For the text-containing cell, return its midpoint in (X, Y) coordinate format. 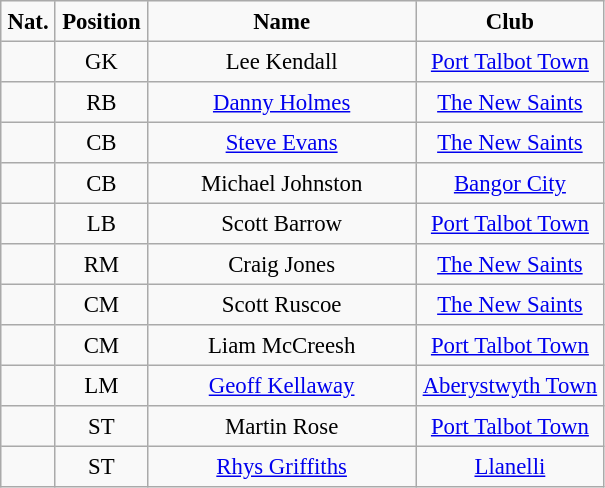
RM (101, 264)
GK (101, 61)
Danny Holmes (281, 102)
Bangor City (510, 183)
RB (101, 102)
Craig Jones (281, 264)
Rhys Griffiths (281, 466)
Scott Barrow (281, 223)
Llanelli (510, 466)
Nat. (28, 21)
Michael Johnston (281, 183)
LB (101, 223)
Martin Rose (281, 426)
Scott Ruscoe (281, 304)
Name (281, 21)
Aberystwyth Town (510, 385)
Club (510, 21)
Geoff Kellaway (281, 385)
Position (101, 21)
Liam McCreesh (281, 345)
LM (101, 385)
Lee Kendall (281, 61)
Steve Evans (281, 142)
